From the cell containing the given text, extract its center point as (X, Y) coordinate. 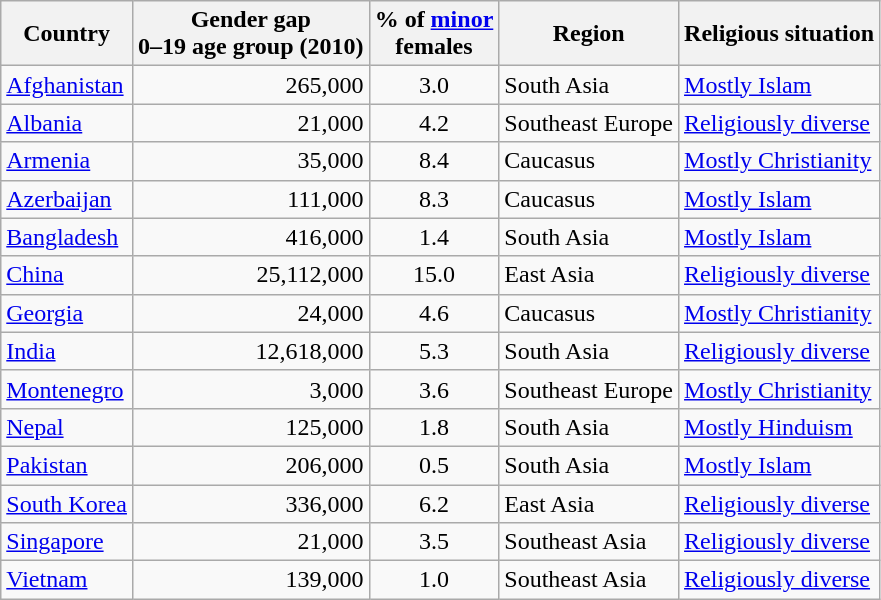
0.5 (434, 465)
Armenia (67, 161)
8.3 (434, 199)
4.6 (434, 313)
24,000 (250, 313)
Mostly Hinduism (780, 427)
206,000 (250, 465)
Bangladesh (67, 237)
336,000 (250, 503)
3,000 (250, 389)
265,000 (250, 85)
3.0 (434, 85)
Azerbaijan (67, 199)
111,000 (250, 199)
Pakistan (67, 465)
Georgia (67, 313)
Country (67, 34)
Region (589, 34)
Singapore (67, 542)
China (67, 275)
Gender gap0–19 age group (2010) (250, 34)
Afghanistan (67, 85)
South Korea (67, 503)
35,000 (250, 161)
6.2 (434, 503)
4.2 (434, 123)
1.4 (434, 237)
15.0 (434, 275)
5.3 (434, 351)
8.4 (434, 161)
% of minorfemales (434, 34)
Montenegro (67, 389)
1.0 (434, 580)
3.6 (434, 389)
25,112,000 (250, 275)
Vietnam (67, 580)
India (67, 351)
Religious situation (780, 34)
125,000 (250, 427)
Albania (67, 123)
416,000 (250, 237)
139,000 (250, 580)
12,618,000 (250, 351)
1.8 (434, 427)
3.5 (434, 542)
Nepal (67, 427)
